Return the [X, Y] coordinate for the center point of the cell that contains the specified text.  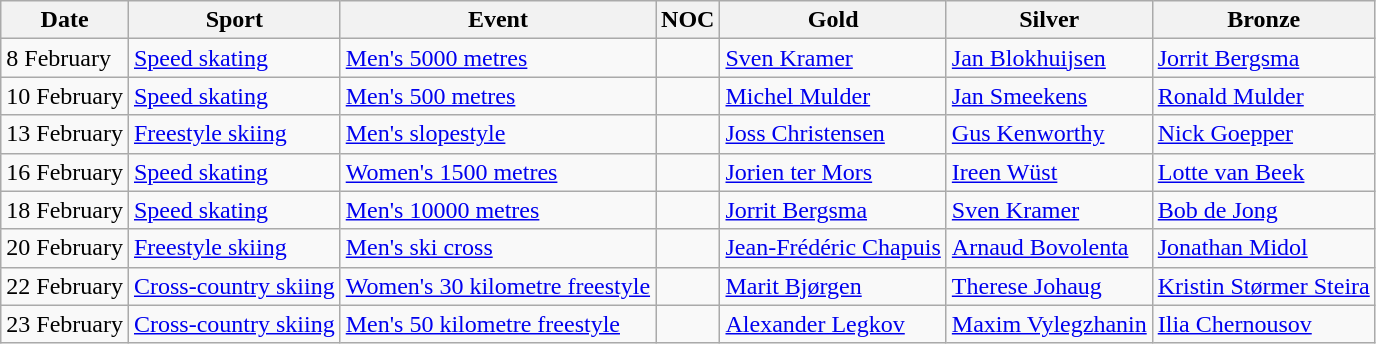
Women's 30 kilometre freestyle [498, 286]
22 February [65, 286]
Jean-Frédéric Chapuis [833, 248]
Jonathan Midol [1264, 248]
16 February [65, 172]
20 February [65, 248]
Men's 5000 metres [498, 58]
Jan Smeekens [1049, 96]
8 February [65, 58]
Nick Goepper [1264, 134]
Sport [234, 20]
23 February [65, 324]
Event [498, 20]
13 February [65, 134]
Men's 50 kilometre freestyle [498, 324]
18 February [65, 210]
Ronald Mulder [1264, 96]
Michel Mulder [833, 96]
Alexander Legkov [833, 324]
10 February [65, 96]
Joss Christensen [833, 134]
Therese Johaug [1049, 286]
Men's slopestyle [498, 134]
Gus Kenworthy [1049, 134]
Gold [833, 20]
NOC [688, 20]
Bob de Jong [1264, 210]
Kristin Størmer Steira [1264, 286]
Men's 500 metres [498, 96]
Jorien ter Mors [833, 172]
Bronze [1264, 20]
Maxim Vylegzhanin [1049, 324]
Men's 10000 metres [498, 210]
Ireen Wüst [1049, 172]
Men's ski cross [498, 248]
Jan Blokhuijsen [1049, 58]
Lotte van Beek [1264, 172]
Ilia Chernousov [1264, 324]
Date [65, 20]
Women's 1500 metres [498, 172]
Arnaud Bovolenta [1049, 248]
Silver [1049, 20]
Marit Bjørgen [833, 286]
